Extract the (x, y) coordinate from the center of the cell holding the provided text.  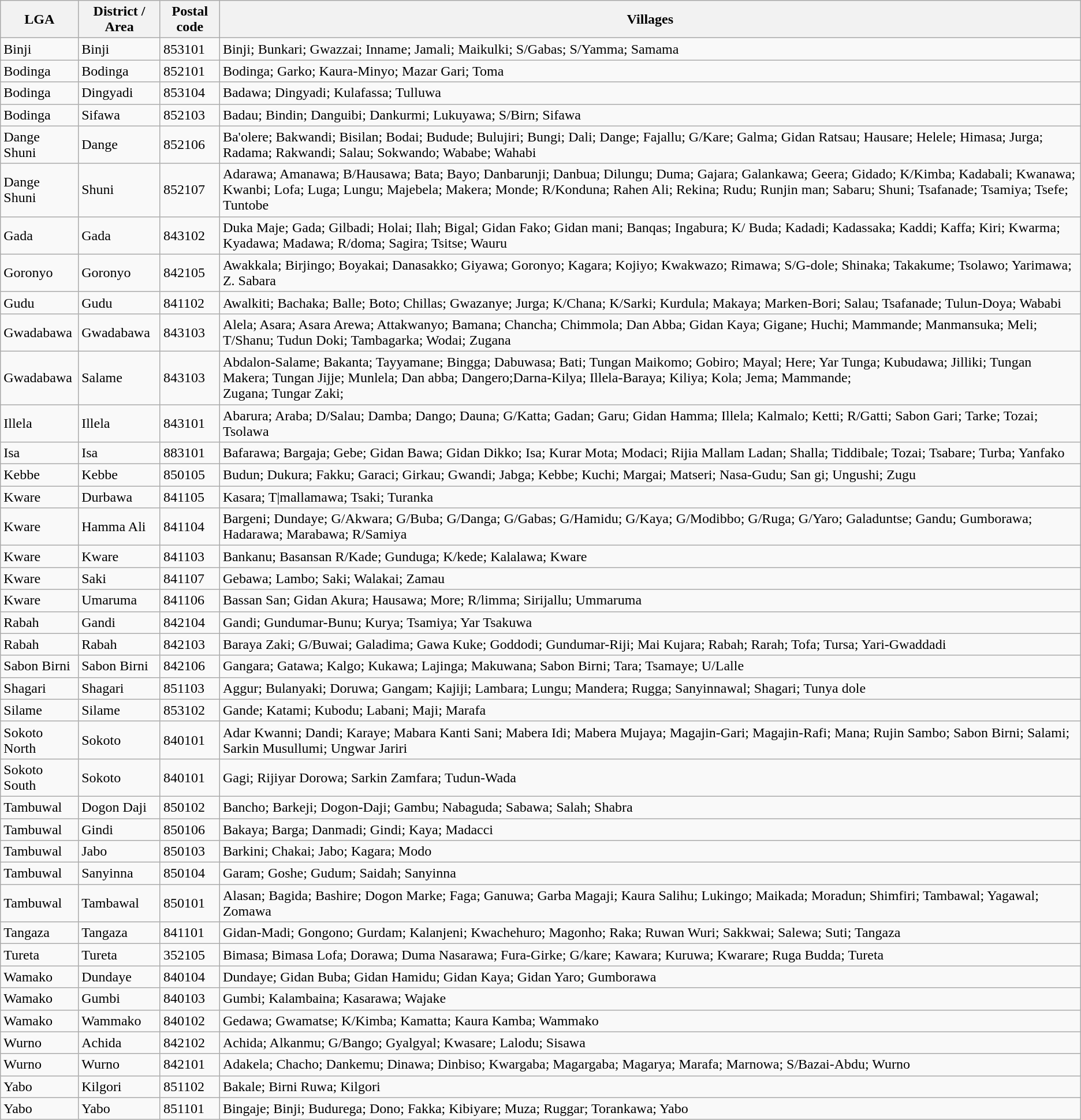
Dundaye (120, 977)
852106 (189, 144)
Gindi (120, 830)
843102 (189, 236)
840102 (189, 1021)
Budun; Dukura; Fakku; Garaci; Girkau; Gwandi; Jabga; Kebbe; Kuchi; Margai; Matseri; Nasa-Gudu; San gi; Ungushi; Zugu (650, 475)
851102 (189, 1087)
Baraya Zaki; G/Buwai; Galadima; Gawa Kuke; Goddodi; Gundumar-Riji; Mai Kujara; Rabah; Rarah; Tofa; Tursa; Yari-Gwaddadi (650, 644)
850102 (189, 807)
Dingyadi (120, 93)
853102 (189, 710)
841101 (189, 933)
LGA (39, 20)
Achida (120, 1043)
Gandi; Gundumar-Bunu; Kurya; Tsamiya; Yar Tsakuwa (650, 622)
Hamma Ali (120, 527)
Bankanu; Basansan R/Kade; Gunduga; K/kede; Kalalawa; Kware (650, 557)
853101 (189, 49)
Shuni (120, 190)
842102 (189, 1043)
Gumbi; Kalambaina; Kasarawa; Wajake (650, 999)
842104 (189, 622)
Sokoto South (39, 777)
843101 (189, 423)
Badawa; Dingyadi; Kulafassa; Tulluwa (650, 93)
842106 (189, 666)
841105 (189, 497)
Gande; Katami; Kubodu; Labani; Maji; Marafa (650, 710)
Achida; Alkanmu; G/Bango; Gyalgyal; Kwasare; Lalodu; Sisawa (650, 1043)
841103 (189, 557)
Badau; Bindin; Danguibi; Dankurmi; Lukuyawa; S/Birn; Sifawa (650, 115)
Aggur; Bulanyaki; Doruwa; Gangam; Kajiji; Lambara; Lungu; Mandera; Rugga; Sanyinnawal; Shagari; Tunya dole (650, 688)
840104 (189, 977)
Dundaye; Gidan Buba; Gidan Hamidu; Gidan Kaya; Gidan Yaro; Gumborawa (650, 977)
Villages (650, 20)
Gedawa; Gwamatse; K/Kimba; Kamatta; Kaura Kamba; Wammako (650, 1021)
Bakaya; Barga; Danmadi; Gindi; Kaya; Madacci (650, 830)
841107 (189, 578)
Kilgori (120, 1087)
850103 (189, 852)
842105 (189, 272)
Jabo (120, 852)
850104 (189, 873)
852107 (189, 190)
852103 (189, 115)
Garam; Goshe; Gudum; Saidah; Sanyinna (650, 873)
Sokoto North (39, 740)
Barkini; Chakai; Jabo; Kagara; Modo (650, 852)
Bodinga; Garko; Kaura-Minyo; Mazar Gari; Toma (650, 71)
Abarura; Araba; D/Salau; Damba; Dango; Dauna; G/Katta; Gadan; Garu; Gidan Hamma; Illela; Kalmalo; Ketti; R/Gatti; Sabon Gari; Tarke; Tozai; Tsolawa (650, 423)
Umaruma (120, 600)
Binji; Bunkari; Gwazzai; Inname; Jamali; Maikulki; S/Gabas; S/Yamma; Samama (650, 49)
Gangara; Gatawa; Kalgo; Kukawa; Lajinga; Makuwana; Sabon Birni; Tara; Tsamaye; U/Lalle (650, 666)
Bassan San; Gidan Akura; Hausawa; More; R/limma; Sirijallu; Ummaruma (650, 600)
841104 (189, 527)
852101 (189, 71)
851101 (189, 1108)
850105 (189, 475)
841106 (189, 600)
Awalkiti; Bachaka; Balle; Boto; Chillas; Gwazanye; Jurga; K/Chana; K/Sarki; Kurdula; Makaya; Marken-Bori; Salau; Tsafanade; Tulun-Doya; Wababi (650, 303)
Bancho; Barkeji; Dogon-Daji; Gambu; Nabaguda; Sabawa; Salah; Shabra (650, 807)
Bafarawa; Bargaja; Gebe; Gidan Bawa; Gidan Dikko; Isa; Kurar Mota; Modaci; Rijia Mallam Ladan; Shalla; Tiddibale; Tozai; Tsabare; Turba; Yanfako (650, 453)
Bimasa; Bimasa Lofa; Dorawa; Duma Nasarawa; Fura-Girke; G/kare; Kawara; Kuruwa; Kwarare; Ruga Budda; Tureta (650, 955)
Gidan-Madi; Gongono; Gurdam; Kalanjeni; Kwachehuro; Magonho; Raka; Ruwan Wuri; Sakkwai; Salewa; Suti; Tangaza (650, 933)
Adakela; Chacho; Dankemu; Dinawa; Dinbiso; Kwargaba; Magargaba; Magarya; Marafa; Marnowa; S/Bazai-Abdu; Wurno (650, 1065)
Kasara; T|mallamawa; Tsaki; Turanka (650, 497)
352105 (189, 955)
Sanyinna (120, 873)
Gebawa; Lambo; Saki; Walakai; Zamau (650, 578)
Bakale; Birni Ruwa; Kilgori (650, 1087)
Sifawa (120, 115)
District / Area (120, 20)
Gandi (120, 622)
Postal code (189, 20)
840103 (189, 999)
842103 (189, 644)
850101 (189, 903)
851103 (189, 688)
Tambawal (120, 903)
850106 (189, 830)
Dange (120, 144)
853104 (189, 93)
842101 (189, 1065)
Wammako (120, 1021)
Awakkala; Birjingo; Boyakai; Danasakko; Giyawa; Goronyo; Kagara; Kojiyo; Kwakwazo; Rimawa; S/G-dole; Shinaka; Takakume; Tsolawo; Yarimawa; Z. Sabara (650, 272)
Dogon Daji (120, 807)
Saki (120, 578)
841102 (189, 303)
Gagi; Rijiyar Dorowa; Sarkin Zamfara; Tudun-Wada (650, 777)
Salame (120, 378)
Alasan; Bagida; Bashire; Dogon Marke; Faga; Ganuwa; Garba Magaji; Kaura Salihu; Lukingo; Maikada; Moradun; Shimfiri; Tambawal; Yagawal; Zomawa (650, 903)
883101 (189, 453)
Gumbi (120, 999)
Bingaje; Binji; Budurega; Dono; Fakka; Kibiyare; Muza; Ruggar; Torankawa; Yabo (650, 1108)
Durbawa (120, 497)
